Return (X, Y) of the center of cell containing provided text 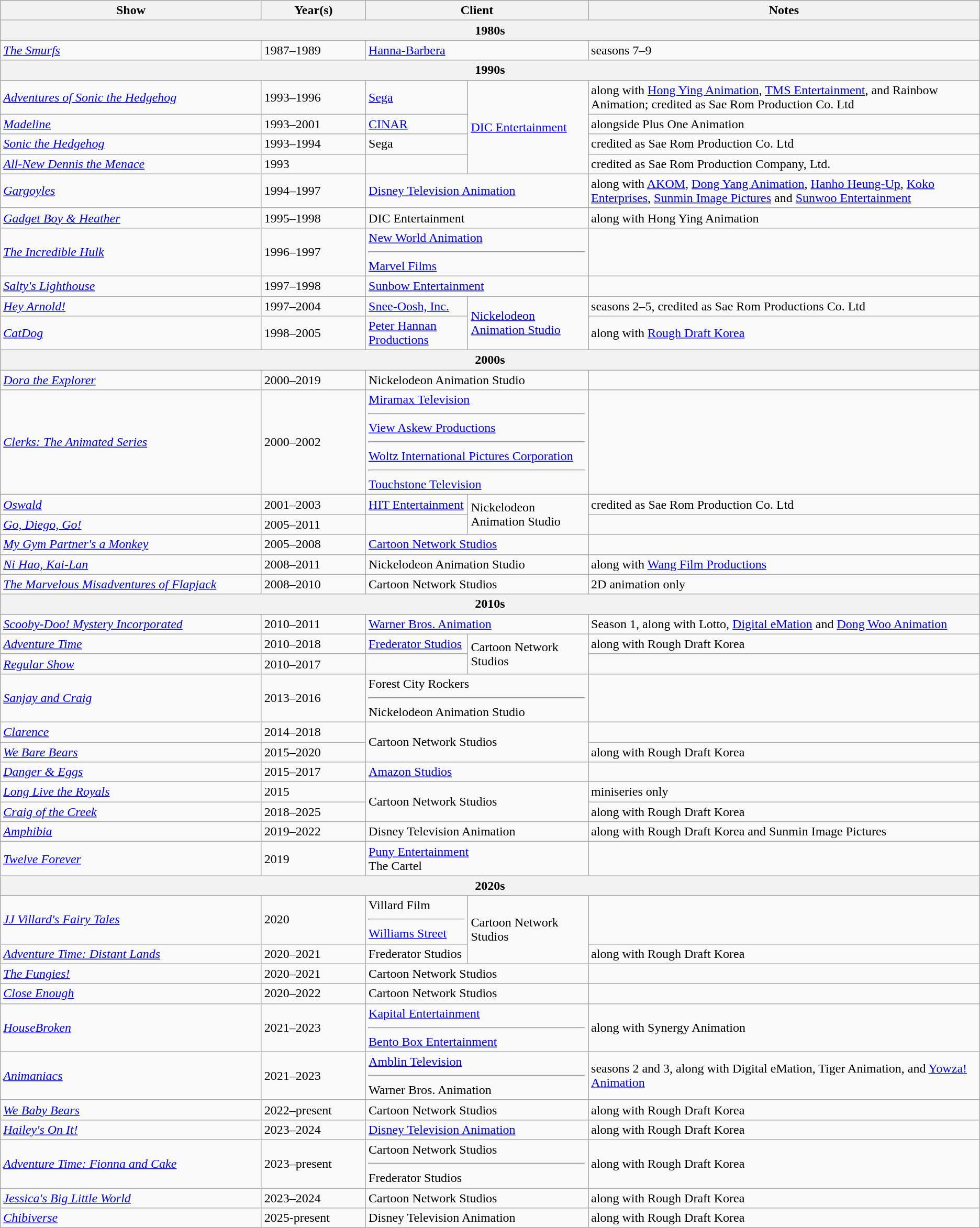
2019–2022 (313, 832)
The Marvelous Misadventures of Flapjack (131, 584)
The Incredible Hulk (131, 252)
We Baby Bears (131, 1110)
along with Synergy Animation (784, 1028)
Clarence (131, 732)
Cartoon Network StudiosFrederator Studios (477, 1164)
The Smurfs (131, 50)
2D animation only (784, 584)
seasons 2 and 3, along with Digital eMation, Tiger Animation, and Yowza! Animation (784, 1076)
Client (477, 10)
Ni Hao, Kai-Lan (131, 564)
2008–2011 (313, 564)
Amphibia (131, 832)
2010–2018 (313, 644)
The Fungies! (131, 974)
Warner Bros. Animation (477, 624)
1997–2004 (313, 306)
credited as Sae Rom Production Company, Ltd. (784, 164)
Hanna-Barbera (477, 50)
2005–2008 (313, 544)
2000s (490, 360)
Season 1, along with Lotto, Digital eMation and Dong Woo Animation (784, 624)
Kapital EntertainmentBento Box Entertainment (477, 1028)
1990s (490, 70)
1980s (490, 30)
alongside Plus One Animation (784, 124)
Forest City RockersNickelodeon Animation Studio (477, 698)
Adventures of Sonic the Hedgehog (131, 97)
Craig of the Creek (131, 812)
Long Live the Royals (131, 792)
HouseBroken (131, 1028)
Snee-Oosh, Inc. (417, 306)
1998–2005 (313, 333)
2025-present (313, 1218)
along with AKOM, Dong Yang Animation, Hanho Heung-Up, Koko Enterprises, Sunmin Image Pictures and Sunwoo Entertainment (784, 191)
Gadget Boy & Heather (131, 218)
2020 (313, 920)
Notes (784, 10)
Adventure Time (131, 644)
Amazon Studios (477, 772)
1993 (313, 164)
2000–2019 (313, 380)
Hailey's On It! (131, 1130)
CINAR (417, 124)
2014–2018 (313, 732)
seasons 2–5, credited as Sae Rom Productions Co. Ltd (784, 306)
HIT Entertainment (417, 505)
2010s (490, 604)
2010–2011 (313, 624)
Puny EntertainmentThe Cartel (477, 858)
Chibiverse (131, 1218)
Show (131, 10)
My Gym Partner's a Monkey (131, 544)
2015 (313, 792)
Salty's Lighthouse (131, 286)
2010–2017 (313, 664)
2020–2022 (313, 993)
2019 (313, 858)
2015–2017 (313, 772)
Peter Hannan Productions (417, 333)
Twelve Forever (131, 858)
2000–2002 (313, 442)
2013–2016 (313, 698)
along with Hong Ying Animation (784, 218)
New World AnimationMarvel Films (477, 252)
Year(s) (313, 10)
2005–2011 (313, 524)
2018–2025 (313, 812)
Dora the Explorer (131, 380)
Regular Show (131, 664)
JJ Villard's Fairy Tales (131, 920)
Oswald (131, 505)
Sonic the Hedgehog (131, 144)
2020s (490, 886)
Jessica's Big Little World (131, 1198)
We Bare Bears (131, 752)
2022–present (313, 1110)
Go, Diego, Go! (131, 524)
1995–1998 (313, 218)
2001–2003 (313, 505)
1997–1998 (313, 286)
Danger & Eggs (131, 772)
along with Rough Draft Korea and Sunmin Image Pictures (784, 832)
Close Enough (131, 993)
Sanjay and Craig (131, 698)
Adventure Time: Fionna and Cake (131, 1164)
2023–present (313, 1164)
CatDog (131, 333)
1993–1996 (313, 97)
Sunbow Entertainment (477, 286)
Villard FilmWilliams Street (417, 920)
seasons 7–9 (784, 50)
Amblin TelevisionWarner Bros. Animation (477, 1076)
1993–2001 (313, 124)
2008–2010 (313, 584)
Madeline (131, 124)
1987–1989 (313, 50)
1996–1997 (313, 252)
Animaniacs (131, 1076)
Hey Arnold! (131, 306)
Clerks: The Animated Series (131, 442)
Adventure Time: Distant Lands (131, 954)
1993–1994 (313, 144)
Gargoyles (131, 191)
Miramax TelevisionView Askew ProductionsWoltz International Pictures CorporationTouchstone Television (477, 442)
miniseries only (784, 792)
2015–2020 (313, 752)
along with Wang Film Productions (784, 564)
Scooby-Doo! Mystery Incorporated (131, 624)
1994–1997 (313, 191)
All-New Dennis the Menace (131, 164)
along with Hong Ying Animation, TMS Entertainment, and Rainbow Animation; credited as Sae Rom Production Co. Ltd (784, 97)
